Return [x, y] of the center of cell containing provided text 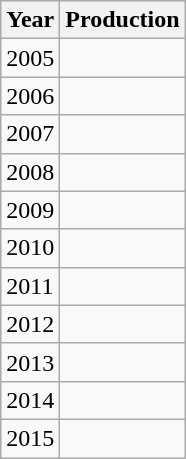
2012 [30, 324]
Production [122, 20]
2008 [30, 172]
2013 [30, 362]
2005 [30, 58]
2009 [30, 210]
2006 [30, 96]
2014 [30, 400]
2015 [30, 438]
2010 [30, 248]
2007 [30, 134]
2011 [30, 286]
Year [30, 20]
